Extract the [X, Y] coordinate from the center of the cell holding the provided text.  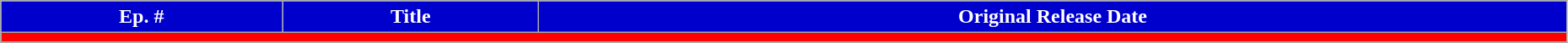
Title [411, 17]
Original Release Date [1053, 17]
Ep. # [142, 17]
